Identify which cell holds the provided text, then report its [X, Y] central coordinate. 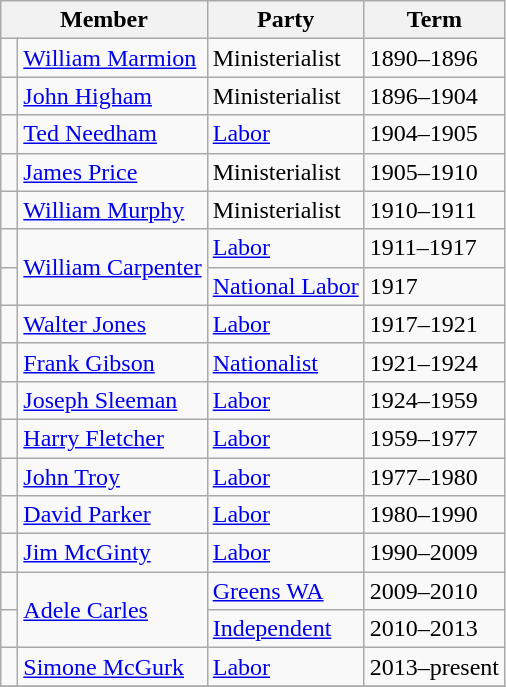
Jim McGinty [112, 553]
1924–1959 [434, 400]
William Marmion [112, 58]
Simone McGurk [112, 667]
1917 [434, 286]
1990–2009 [434, 553]
1905–1910 [434, 172]
1980–1990 [434, 515]
Greens WA [286, 591]
Frank Gibson [112, 362]
1959–1977 [434, 438]
Walter Jones [112, 324]
William Murphy [112, 210]
1977–1980 [434, 477]
2013–present [434, 667]
John Higham [112, 96]
Ted Needham [112, 134]
Term [434, 20]
1921–1924 [434, 362]
1890–1896 [434, 58]
2009–2010 [434, 591]
William Carpenter [112, 267]
2010–2013 [434, 629]
Adele Carles [112, 610]
1904–1905 [434, 134]
Nationalist [286, 362]
1910–1911 [434, 210]
James Price [112, 172]
Member [104, 20]
National Labor [286, 286]
1917–1921 [434, 324]
1896–1904 [434, 96]
John Troy [112, 477]
Party [286, 20]
Joseph Sleeman [112, 400]
1911–1917 [434, 248]
Harry Fletcher [112, 438]
David Parker [112, 515]
Independent [286, 629]
